Determine the (X, Y) coordinate at the center of the cell enclosing the given text.  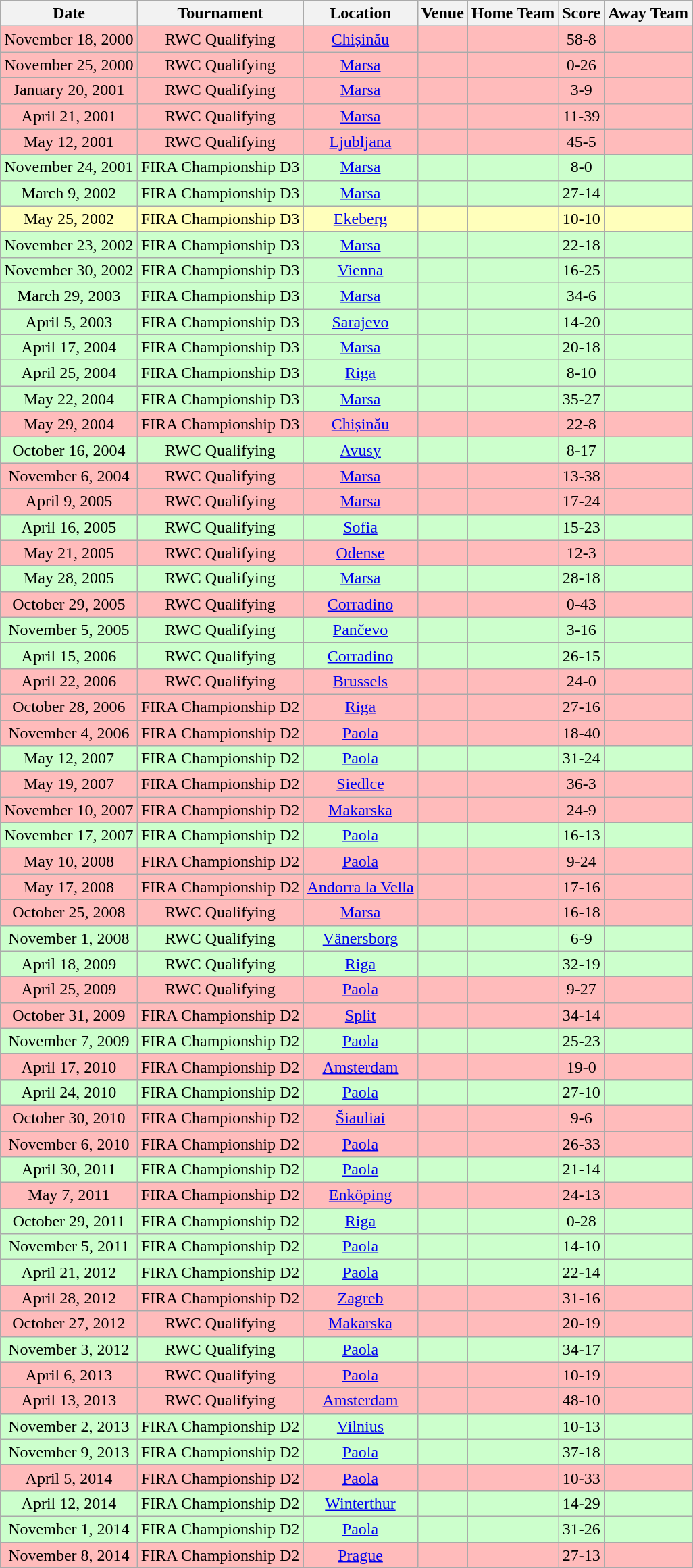
15-23 (582, 527)
8-17 (582, 450)
May 12, 2001 (69, 142)
0-26 (582, 65)
April 30, 2011 (69, 1170)
20-18 (582, 348)
31-24 (582, 759)
34-17 (582, 1349)
Vilnius (361, 1426)
October 27, 2012 (69, 1324)
22-14 (582, 1272)
17-16 (582, 887)
April 18, 2009 (69, 964)
November 18, 2000 (69, 39)
9-6 (582, 1118)
Andorra la Vella (361, 887)
April 5, 2003 (69, 322)
Pančevo (361, 630)
37-18 (582, 1452)
Enköping (361, 1195)
58-8 (582, 39)
March 9, 2002 (69, 193)
10-33 (582, 1478)
April 16, 2005 (69, 527)
Tournament (220, 13)
6-9 (582, 938)
Away Team (648, 13)
14-10 (582, 1247)
May 21, 2005 (69, 553)
Sarajevo (361, 322)
October 30, 2010 (69, 1118)
November 10, 2007 (69, 810)
May 29, 2004 (69, 425)
May 17, 2008 (69, 887)
April 21, 2012 (69, 1272)
Date (69, 13)
May 10, 2008 (69, 861)
October 31, 2009 (69, 1015)
14-20 (582, 322)
Ljubljana (361, 142)
November 5, 2011 (69, 1247)
0-28 (582, 1221)
17-24 (582, 502)
April 9, 2005 (69, 502)
16-25 (582, 270)
9-24 (582, 861)
16-18 (582, 913)
21-14 (582, 1170)
24-9 (582, 810)
April 28, 2012 (69, 1298)
12-3 (582, 553)
45-5 (582, 142)
34-6 (582, 296)
28-18 (582, 578)
May 12, 2007 (69, 759)
November 30, 2002 (69, 270)
April 15, 2006 (69, 655)
18-40 (582, 732)
10-10 (582, 219)
April 22, 2006 (69, 681)
April 17, 2004 (69, 348)
November 17, 2007 (69, 836)
Prague (361, 1555)
10-19 (582, 1375)
13-38 (582, 476)
16-13 (582, 836)
November 1, 2008 (69, 938)
April 25, 2009 (69, 990)
November 25, 2000 (69, 65)
November 3, 2012 (69, 1349)
Score (582, 13)
April 21, 2001 (69, 116)
May 7, 2011 (69, 1195)
November 8, 2014 (69, 1555)
31-26 (582, 1529)
19-0 (582, 1066)
Sofia (361, 527)
27-14 (582, 193)
Odense (361, 553)
April 12, 2014 (69, 1503)
Brussels (361, 681)
November 4, 2006 (69, 732)
April 6, 2013 (69, 1375)
November 6, 2010 (69, 1144)
26-15 (582, 655)
11-39 (582, 116)
November 23, 2002 (69, 244)
May 25, 2002 (69, 219)
November 6, 2004 (69, 476)
22-18 (582, 244)
34-14 (582, 1015)
Siedlce (361, 784)
Zagreb (361, 1298)
March 29, 2003 (69, 296)
October 16, 2004 (69, 450)
Ekeberg (361, 219)
0-43 (582, 604)
Winterthur (361, 1503)
January 20, 2001 (69, 90)
May 19, 2007 (69, 784)
November 2, 2013 (69, 1426)
22-8 (582, 425)
9-27 (582, 990)
32-19 (582, 964)
14-29 (582, 1503)
April 5, 2014 (69, 1478)
April 17, 2010 (69, 1066)
May 22, 2004 (69, 399)
25-23 (582, 1041)
October 25, 2008 (69, 913)
November 1, 2014 (69, 1529)
20-19 (582, 1324)
November 24, 2001 (69, 167)
October 29, 2011 (69, 1221)
Vienna (361, 270)
3-9 (582, 90)
November 9, 2013 (69, 1452)
35-27 (582, 399)
May 28, 2005 (69, 578)
48-10 (582, 1401)
31-16 (582, 1298)
8-0 (582, 167)
Vänersborg (361, 938)
36-3 (582, 784)
10-13 (582, 1426)
8-10 (582, 373)
October 29, 2005 (69, 604)
Home Team (513, 13)
27-10 (582, 1092)
November 5, 2005 (69, 630)
27-16 (582, 707)
3-16 (582, 630)
24-0 (582, 681)
April 24, 2010 (69, 1092)
November 7, 2009 (69, 1041)
April 13, 2013 (69, 1401)
October 28, 2006 (69, 707)
26-33 (582, 1144)
April 25, 2004 (69, 373)
Location (361, 13)
Šiauliai (361, 1118)
Split (361, 1015)
27-13 (582, 1555)
Venue (442, 13)
Avusy (361, 450)
24-13 (582, 1195)
